Pinpoint the cell where the given text exists, returning its (x, y) midpoint coordinate. 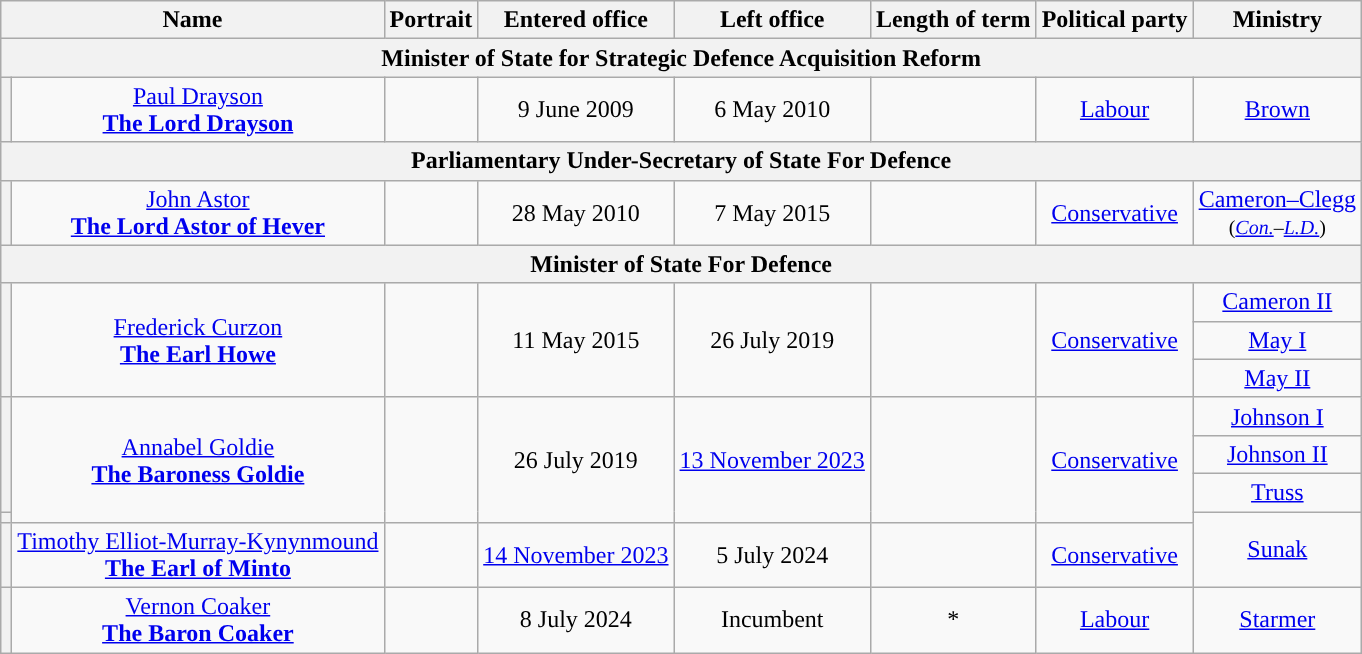
Portrait (431, 20)
9 June 2009 (576, 110)
Brown (1277, 110)
Incumbent (772, 620)
Length of term (953, 20)
Name (192, 20)
5 July 2024 (772, 556)
Timothy Elliot-Murray-KynynmoundThe Earl of Minto (198, 556)
Frederick Curzon The Earl Howe (198, 340)
6 May 2010 (772, 110)
Paul Drayson The Lord Drayson (198, 110)
Entered office (576, 20)
Vernon CoakerThe Baron Coaker (198, 620)
Political party (1114, 20)
Johnson I (1277, 416)
* (953, 620)
7 May 2015 (772, 212)
Parliamentary Under-Secretary of State For Defence (682, 161)
Annabel Goldie The Baroness Goldie (198, 460)
Cameron II (1277, 302)
Johnson II (1277, 454)
Starmer (1277, 620)
Truss (1277, 492)
11 May 2015 (576, 340)
Minister of State for Strategic Defence Acquisition Reform (682, 58)
John Astor The Lord Astor of Hever (198, 212)
Cameron–Clegg(Con.–L.D.) (1277, 212)
8 July 2024 (576, 620)
May I (1277, 340)
Left office (772, 20)
Minister of State For Defence (682, 264)
14 November 2023 (576, 556)
May II (1277, 378)
Sunak (1277, 550)
Ministry (1277, 20)
28 May 2010 (576, 212)
13 November 2023 (772, 460)
